Scan for the cell matching the given text and deliver its (x, y) coordinate at center. 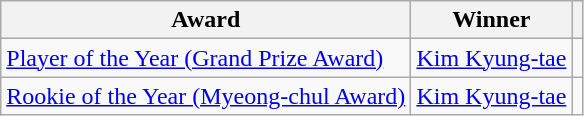
Award (206, 20)
Player of the Year (Grand Prize Award) (206, 58)
Winner (492, 20)
Rookie of the Year (Myeong-chul Award) (206, 96)
